Capture the cell that displays the provided text and extract its [X, Y] central coordinate. 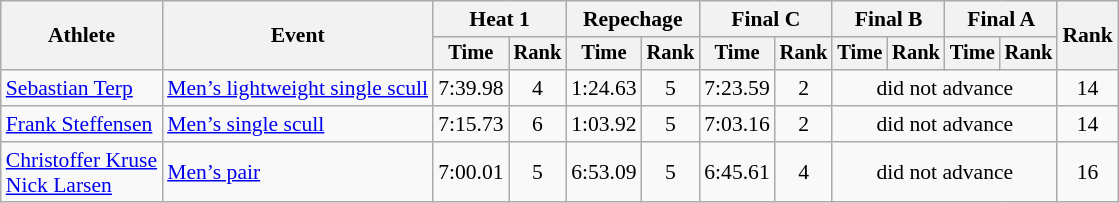
7:39.98 [470, 88]
1:03.92 [604, 124]
Christoffer KruseNick Larsen [82, 172]
7:03.16 [736, 124]
Men’s lightweight single scull [298, 88]
Athlete [82, 36]
Final C [766, 19]
Sebastian Terp [82, 88]
Repechage [632, 19]
16 [1088, 172]
6 [538, 124]
Men’s single scull [298, 124]
6:53.09 [604, 172]
Heat 1 [500, 19]
Event [298, 36]
Final B [888, 19]
Men’s pair [298, 172]
6:45.61 [736, 172]
Final A [1001, 19]
7:23.59 [736, 88]
7:15.73 [470, 124]
Frank Steffensen [82, 124]
7:00.01 [470, 172]
1:24.63 [604, 88]
